Determine the (x, y) coordinate at the center of the cell enclosing the given text.  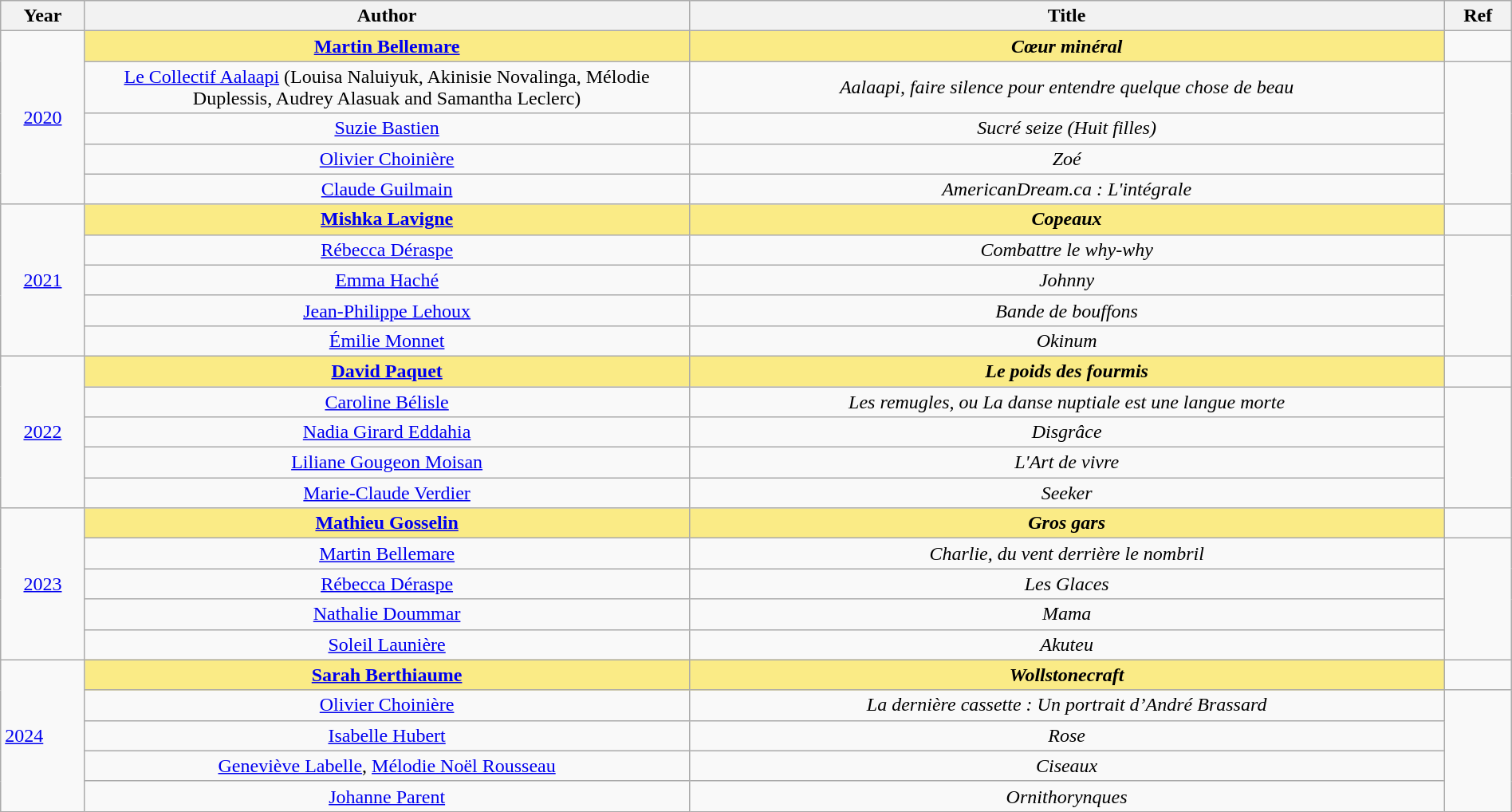
La dernière cassette : Un portrait d’André Brassard (1067, 705)
Johanne Parent (387, 796)
Title (1067, 16)
Liliane Gougeon Moisan (387, 463)
Cœur minéral (1067, 46)
Wollstonecraft (1067, 675)
Combattre le why-why (1067, 250)
David Paquet (387, 371)
Suzie Bastien (387, 128)
Johnny (1067, 280)
Aalaapi, faire silence pour entendre quelque chose de beau (1067, 88)
Mishka Lavigne (387, 219)
Isabelle Hubert (387, 735)
Seeker (1067, 493)
Bande de bouffons (1067, 310)
Mama (1067, 614)
Author (387, 16)
L'Art de vivre (1067, 463)
2022 (43, 432)
Nathalie Doummar (387, 614)
Zoé (1067, 159)
Ciseaux (1067, 766)
Geneviève Labelle, Mélodie Noël Rousseau (387, 766)
Jean-Philippe Lehoux (387, 310)
Nadia Girard Eddahia (387, 432)
Ref (1478, 16)
Émilie Monnet (387, 341)
Les remugles, ou La danse nuptiale est une langue morte (1067, 401)
Caroline Bélisle (387, 401)
Claude Guilmain (387, 189)
Ornithorynques (1067, 796)
Copeaux (1067, 219)
Akuteu (1067, 644)
2021 (43, 280)
Sarah Berthiaume (387, 675)
2024 (43, 735)
Le Collectif Aalaapi (Louisa Naluiyuk, Akinisie Novalinga, Mélodie Duplessis, Audrey Alasuak and Samantha Leclerc) (387, 88)
Okinum (1067, 341)
Soleil Launière (387, 644)
Charlie, du vent derrière le nombril (1067, 554)
AmericanDream.ca : L'intégrale (1067, 189)
Le poids des fourmis (1067, 371)
Marie-Claude Verdier (387, 493)
Year (43, 16)
Rose (1067, 735)
Sucré seize (Huit filles) (1067, 128)
Gros gars (1067, 523)
Emma Haché (387, 280)
2023 (43, 584)
2020 (43, 118)
Les Glaces (1067, 584)
Disgrâce (1067, 432)
Mathieu Gosselin (387, 523)
